Provide the [X, Y] coordinate of the cell's center where the given text is located.  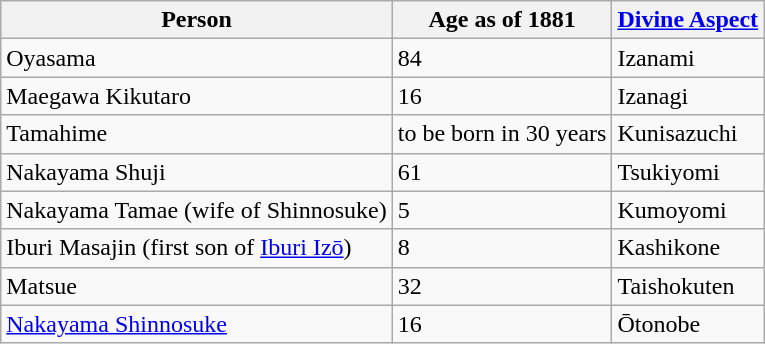
Person [196, 20]
5 [502, 210]
Ōtonobe [688, 324]
Nakayama Shinnosuke [196, 324]
8 [502, 248]
to be born in 30 years [502, 134]
Matsue [196, 286]
Izanami [688, 58]
Kumoyomi [688, 210]
Oyasama [196, 58]
61 [502, 172]
Kunisazuchi [688, 134]
Tsukiyomi [688, 172]
Taishokuten [688, 286]
Tamahime [196, 134]
Nakayama Tamae (wife of Shinnosuke) [196, 210]
84 [502, 58]
Izanagi [688, 96]
Divine Aspect [688, 20]
Iburi Masajin (first son of Iburi Izō) [196, 248]
Kashikone [688, 248]
Nakayama Shuji [196, 172]
Age as of 1881 [502, 20]
32 [502, 286]
Maegawa Kikutaro [196, 96]
